Return (x, y) of the center of cell containing provided text 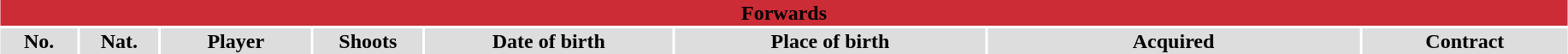
Acquired (1173, 41)
Date of birth (549, 41)
Player (236, 41)
Place of birth (830, 41)
Nat. (120, 41)
Shoots (368, 41)
Forwards (783, 13)
No. (39, 41)
Contract (1465, 41)
